Detect which cell encompasses the target text, then output its (X, Y) center coordinate. 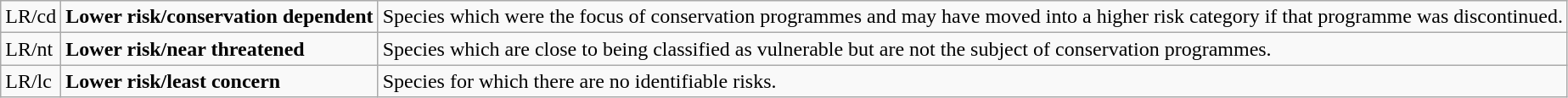
Species for which there are no identifiable risks. (973, 81)
Species which were the focus of conservation programmes and may have moved into a higher risk category if that programme was discontinued. (973, 17)
LR/cd (31, 17)
Species which are close to being classified as vulnerable but are not the subject of conservation programmes. (973, 49)
Lower risk/conservation dependent (219, 17)
Lower risk/near threatened (219, 49)
LR/lc (31, 81)
Lower risk/least concern (219, 81)
LR/nt (31, 49)
